From the cell containing the given text, extract its center point as [X, Y] coordinate. 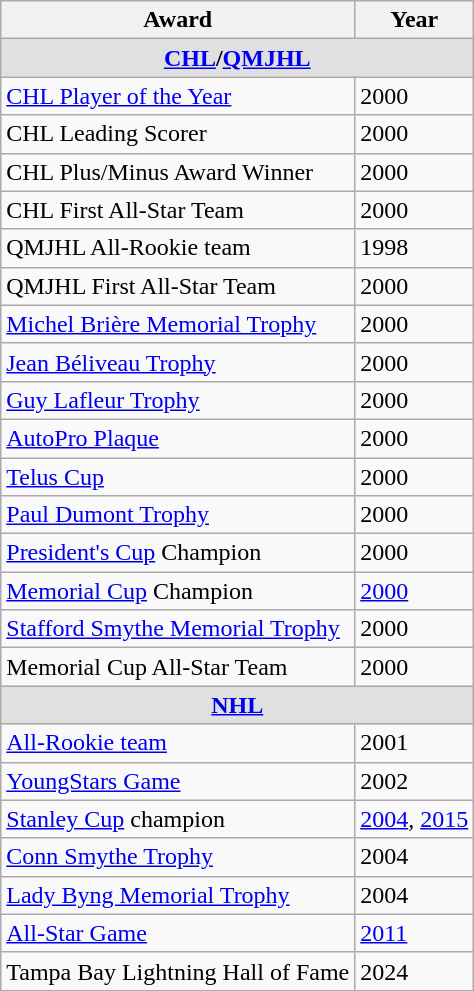
Stanley Cup champion [178, 819]
Telus Cup [178, 477]
QMJHL All-Rookie team [178, 248]
YoungStars Game [178, 781]
2004, 2015 [414, 819]
Jean Béliveau Trophy [178, 362]
QMJHL First All-Star Team [178, 286]
Guy Lafleur Trophy [178, 400]
Paul Dumont Trophy [178, 515]
Conn Smythe Trophy [178, 857]
All-Star Game [178, 933]
Memorial Cup Champion [178, 591]
CHL Plus/Minus Award Winner [178, 172]
2024 [414, 971]
CHL First All-Star Team [178, 210]
CHL Player of the Year [178, 96]
Tampa Bay Lightning Hall of Fame [178, 971]
2002 [414, 781]
NHL [238, 705]
1998 [414, 248]
CHL Leading Scorer [178, 134]
Stafford Smythe Memorial Trophy [178, 629]
AutoPro Plaque [178, 438]
CHL/QMJHL [238, 58]
Award [178, 20]
Memorial Cup All-Star Team [178, 667]
President's Cup Champion [178, 553]
Lady Byng Memorial Trophy [178, 895]
2001 [414, 743]
2011 [414, 933]
Michel Brière Memorial Trophy [178, 324]
All-Rookie team [178, 743]
Year [414, 20]
